Extract the (X, Y) coordinate from the center of the cell holding the provided text.  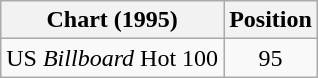
Chart (1995) (112, 20)
US Billboard Hot 100 (112, 58)
Position (271, 20)
95 (271, 58)
